Output the (x, y) coordinate of the center of the cell containing the given text.  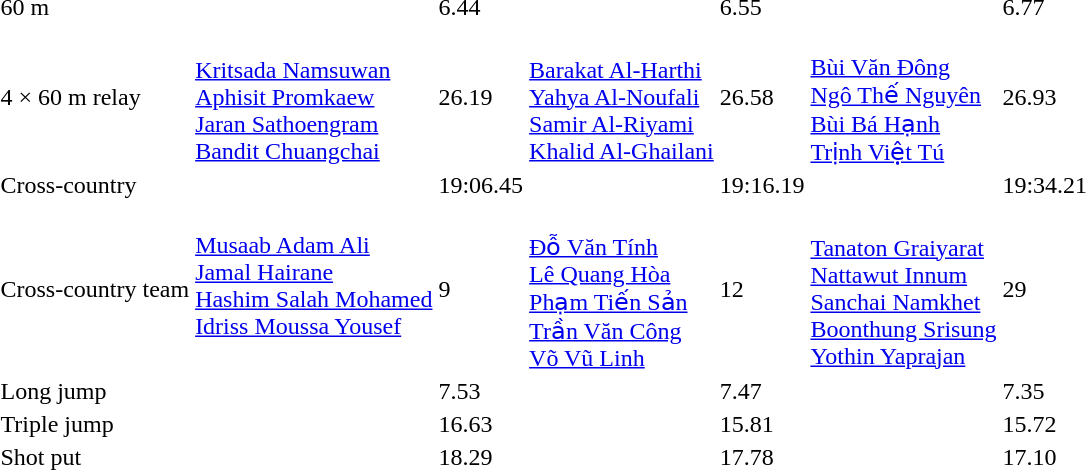
7.47 (762, 391)
9 (481, 289)
26.19 (481, 96)
19:16.19 (762, 185)
Tanaton GraiyaratNattawut InnumSanchai NamkhetBoonthung SrisungYothin Yaprajan (904, 289)
Đỗ Văn TínhLê Quang HòaPhạm Tiến SảnTrần Văn CôngVõ Vũ Linh (622, 289)
12 (762, 289)
Bùi Văn ĐôngNgô Thế NguyênBùi Bá HạnhTrịnh Việt Tú (904, 96)
16.63 (481, 424)
26.58 (762, 96)
7.53 (481, 391)
19:06.45 (481, 185)
Musaab Adam AliJamal HairaneHashim Salah MohamedIdriss Moussa Yousef (314, 289)
15.81 (762, 424)
Barakat Al-HarthiYahya Al-NoufaliSamir Al-RiyamiKhalid Al-Ghailani (622, 96)
Kritsada NamsuwanAphisit PromkaewJaran SathoengramBandit Chuangchai (314, 96)
